Find where the given text appears and provide that cell's center as (x, y) coordinate. 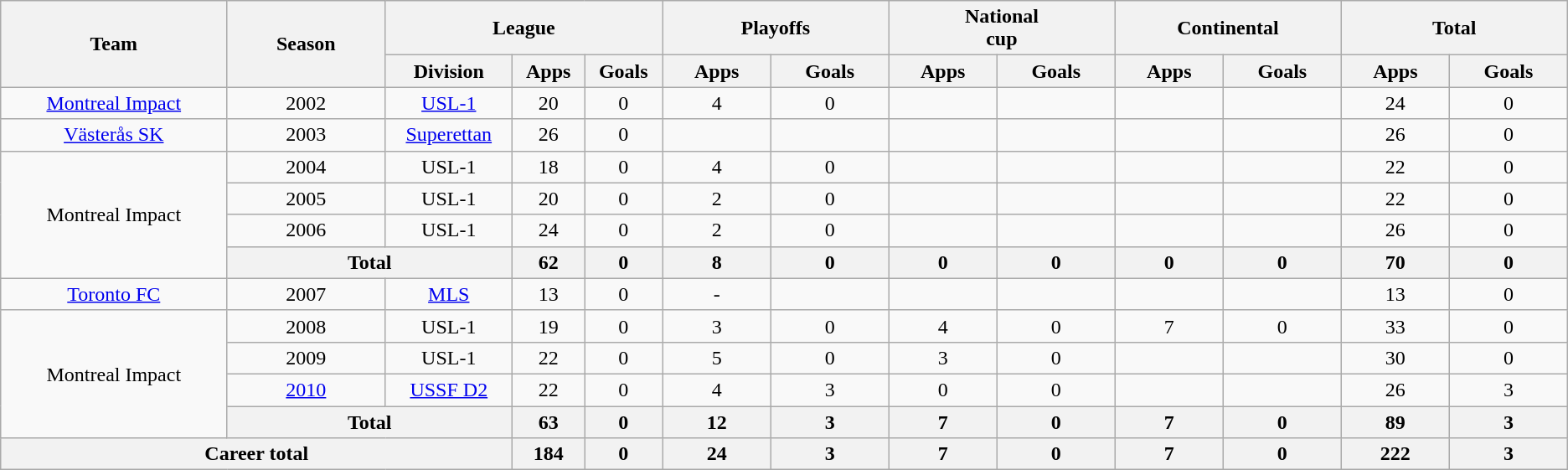
2005 (307, 199)
Division (449, 71)
222 (1395, 454)
- (717, 294)
5 (717, 358)
12 (717, 421)
MLS (449, 294)
Team (114, 44)
Playoffs (776, 28)
89 (1395, 421)
Season (307, 44)
2009 (307, 358)
18 (549, 167)
Toronto FC (114, 294)
2002 (307, 103)
Superettan (449, 135)
Continental (1228, 28)
2003 (307, 135)
USSF D2 (449, 390)
Nationalcup (1002, 28)
8 (717, 262)
184 (549, 454)
2007 (307, 294)
63 (549, 421)
2004 (307, 167)
League (524, 28)
2010 (307, 390)
2008 (307, 326)
19 (549, 326)
70 (1395, 262)
Career total (256, 454)
62 (549, 262)
Västerås SK (114, 135)
2006 (307, 230)
33 (1395, 326)
30 (1395, 358)
